Search for the cell housing the specified text and yield its [x, y] center coordinate. 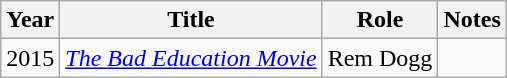
Rem Dogg [380, 58]
Year [30, 20]
The Bad Education Movie [191, 58]
2015 [30, 58]
Role [380, 20]
Title [191, 20]
Notes [472, 20]
